For the text-containing cell, return its midpoint in [X, Y] coordinate format. 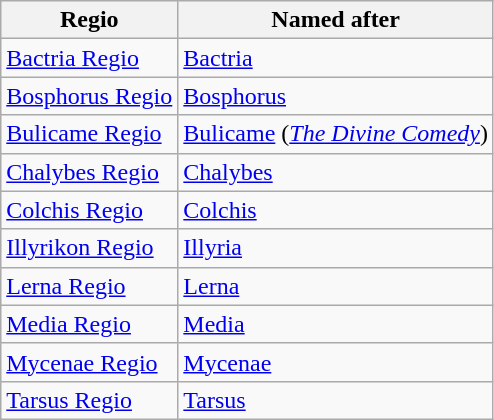
Bosphorus [336, 96]
Bulicame Regio [90, 134]
Bactria [336, 58]
Bulicame (The Divine Comedy) [336, 134]
Lerna [336, 286]
Bosphorus Regio [90, 96]
Tarsus Regio [90, 400]
Illyria [336, 248]
Chalybes Regio [90, 172]
Mycenae [336, 362]
Named after [336, 20]
Media Regio [90, 324]
Lerna Regio [90, 286]
Colchis [336, 210]
Mycenae Regio [90, 362]
Bactria Regio [90, 58]
Chalybes [336, 172]
Regio [90, 20]
Illyrikon Regio [90, 248]
Colchis Regio [90, 210]
Media [336, 324]
Tarsus [336, 400]
